Search for the cell housing the specified text and yield its (X, Y) center coordinate. 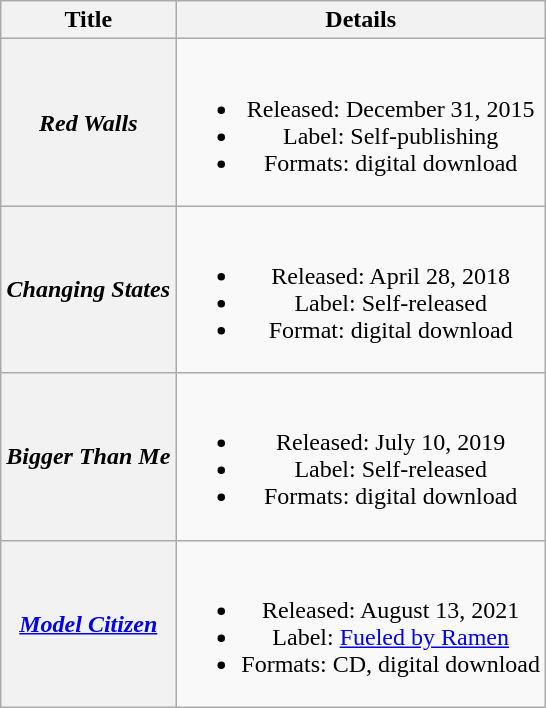
Details (361, 20)
Changing States (88, 290)
Released: August 13, 2021Label: Fueled by RamenFormats: CD, digital download (361, 624)
Red Walls (88, 122)
Released: April 28, 2018Label: Self-releasedFormat: digital download (361, 290)
Bigger Than Me (88, 456)
Released: December 31, 2015Label: Self-publishingFormats: digital download (361, 122)
Title (88, 20)
Released: July 10, 2019Label: Self-releasedFormats: digital download (361, 456)
Model Citizen (88, 624)
